Find where the given text appears and provide that cell's center as [x, y] coordinate. 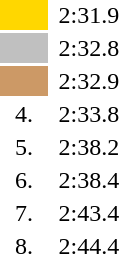
5. [24, 147]
7. [24, 213]
6. [24, 180]
4. [24, 114]
